Extract the [X, Y] coordinate from the center of the cell holding the provided text.  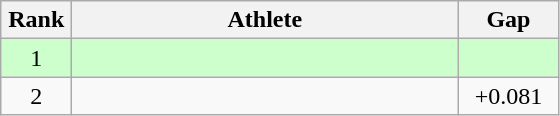
1 [36, 58]
Gap [508, 20]
+0.081 [508, 96]
Rank [36, 20]
2 [36, 96]
Athlete [265, 20]
